Identify which cell holds the provided text, then report its [X, Y] central coordinate. 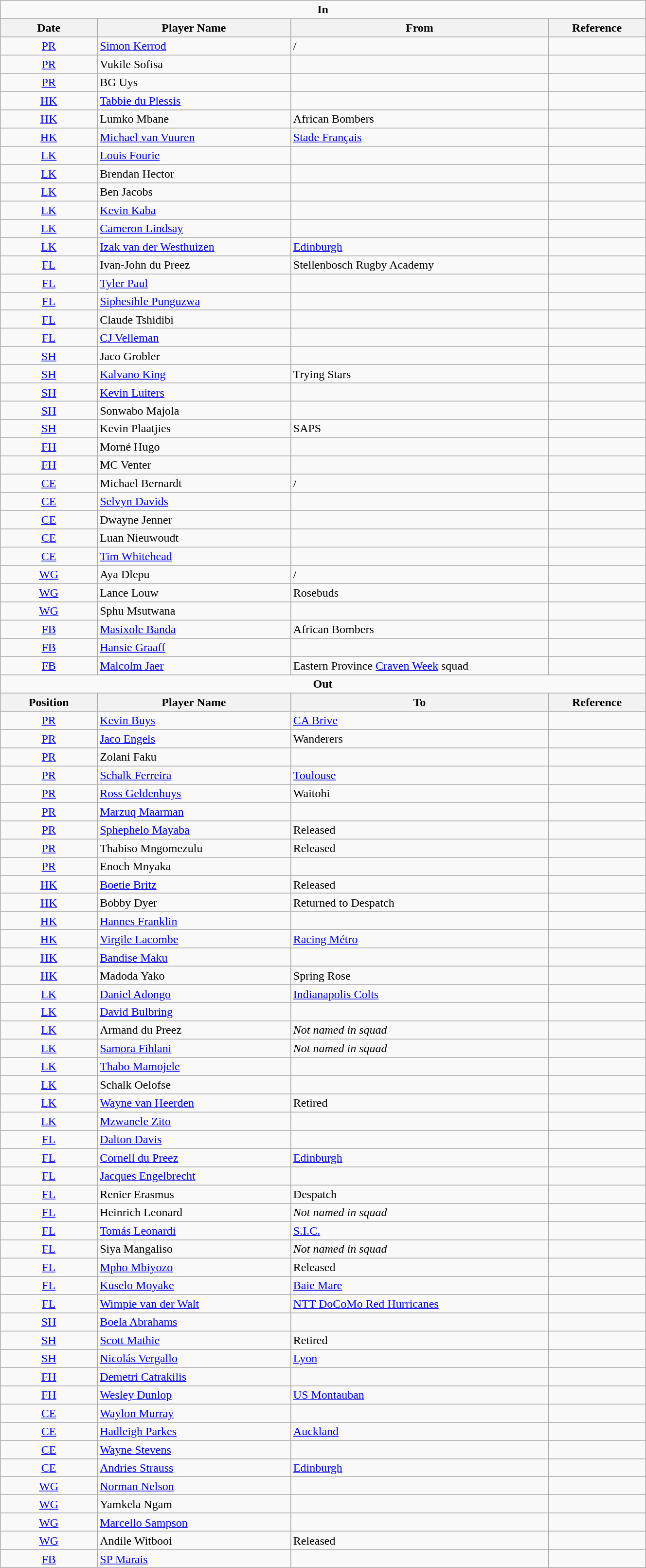
CA Brive [419, 720]
Louis Fourie [194, 155]
Baie Mare [419, 1285]
Selvyn Davids [194, 501]
S.I.C. [419, 1230]
Kuselo Moyake [194, 1285]
Out [323, 684]
Mzwanele Zito [194, 1121]
Siphesihle Punguzwa [194, 301]
Hansie Graaff [194, 647]
SP Marais [194, 1558]
Tim Whitehead [194, 556]
Despatch [419, 1194]
Tyler Paul [194, 283]
Spring Rose [419, 975]
Malcolm Jaer [194, 666]
Wimpie van der Walt [194, 1303]
Date [49, 27]
Dwayne Jenner [194, 520]
Cornell du Preez [194, 1157]
Ben Jacobs [194, 192]
Virgile Lacombe [194, 939]
Mpho Mbiyozo [194, 1267]
Michael Bernardt [194, 484]
Vukile Sofisa [194, 64]
Marcello Sampson [194, 1522]
Lyon [419, 1358]
Zolani Faku [194, 756]
Andile Witbooi [194, 1541]
Renier Erasmus [194, 1194]
Jaco Grobler [194, 355]
Siya Mangaliso [194, 1249]
Norman Nelson [194, 1485]
Stade Français [419, 137]
Brendan Hector [194, 173]
US Montauban [419, 1395]
From [419, 27]
Hannes Franklin [194, 921]
Nicolás Vergallo [194, 1358]
David Bulbring [194, 1012]
Masixole Banda [194, 629]
Boela Abrahams [194, 1322]
Schalk Oelofse [194, 1084]
Claude Tshidibi [194, 319]
BG Uys [194, 83]
Kalvano King [194, 374]
Enoch Mnyaka [194, 866]
SAPS [419, 428]
Trying Stars [419, 374]
Aya Dlepu [194, 574]
Tomás Leonardi [194, 1230]
Scott Mathie [194, 1340]
Yamkela Ngam [194, 1504]
Returned to Despatch [419, 902]
Jacques Engelbrecht [194, 1176]
Rosebuds [419, 593]
In [323, 10]
Kevin Buys [194, 720]
CJ Velleman [194, 338]
Dalton Davis [194, 1140]
Wayne van Heerden [194, 1103]
NTT DoCoMo Red Hurricanes [419, 1303]
Ivan-John du Preez [194, 265]
Samora Fihlani [194, 1048]
Waylon Murray [194, 1413]
Ross Geldenhuys [194, 793]
Marzuq Maarman [194, 812]
Wanderers [419, 739]
Indianapolis Colts [419, 994]
Bandise Maku [194, 957]
Kevin Luiters [194, 392]
Thabiso Mngomezulu [194, 848]
Demetri Catrakilis [194, 1376]
Sonwabo Majola [194, 411]
Daniel Adongo [194, 994]
Waitohi [419, 793]
Cameron Lindsay [194, 228]
Wesley Dunlop [194, 1395]
Tabbie du Plessis [194, 100]
Michael van Vuuren [194, 137]
Racing Métro [419, 939]
Auckland [419, 1431]
Simon Kerrod [194, 46]
Sphu Msutwana [194, 611]
Izak van der Westhuizen [194, 246]
Andries Strauss [194, 1468]
Stellenbosch Rugby Academy [419, 265]
MC Venter [194, 465]
Kevin Plaatjies [194, 428]
Thabo Mamojele [194, 1067]
Madoda Yako [194, 975]
Armand du Preez [194, 1030]
Position [49, 702]
Morné Hugo [194, 447]
Boetie Britz [194, 884]
To [419, 702]
Hadleigh Parkes [194, 1431]
Bobby Dyer [194, 902]
Lance Louw [194, 593]
Wayne Stevens [194, 1449]
Luan Nieuwoudt [194, 538]
Lumko Mbane [194, 119]
Schalk Ferreira [194, 775]
Kevin Kaba [194, 210]
Jaco Engels [194, 739]
Eastern Province Craven Week squad [419, 666]
Sphephelo Mayaba [194, 829]
Heinrich Leonard [194, 1213]
Toulouse [419, 775]
